Output the [x, y] coordinate of the center of the cell containing the given text.  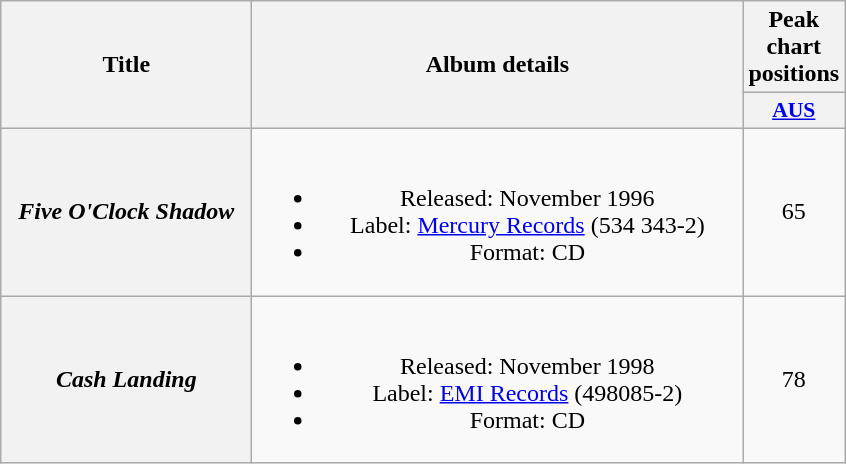
Cash Landing [126, 380]
Released: November 1996Label: Mercury Records (534 343-2)Format: CD [498, 212]
65 [794, 212]
Released: November 1998Label: EMI Records (498085-2)Format: CD [498, 380]
Peak chart positions [794, 47]
78 [794, 380]
Title [126, 65]
AUS [794, 111]
Album details [498, 65]
Five O'Clock Shadow [126, 212]
